Identify which cell holds the provided text, then report its [x, y] central coordinate. 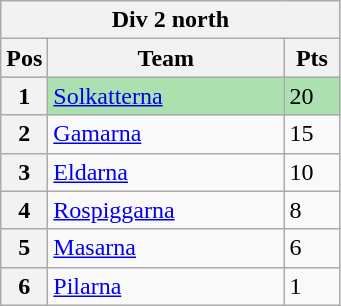
20 [312, 96]
10 [312, 172]
2 [24, 134]
3 [24, 172]
Solkatterna [166, 96]
Pos [24, 58]
4 [24, 210]
Eldarna [166, 172]
Pilarna [166, 286]
Rospiggarna [166, 210]
Pts [312, 58]
8 [312, 210]
15 [312, 134]
Masarna [166, 248]
5 [24, 248]
Team [166, 58]
Gamarna [166, 134]
Div 2 north [170, 20]
